For the text-containing cell, return its midpoint in [x, y] coordinate format. 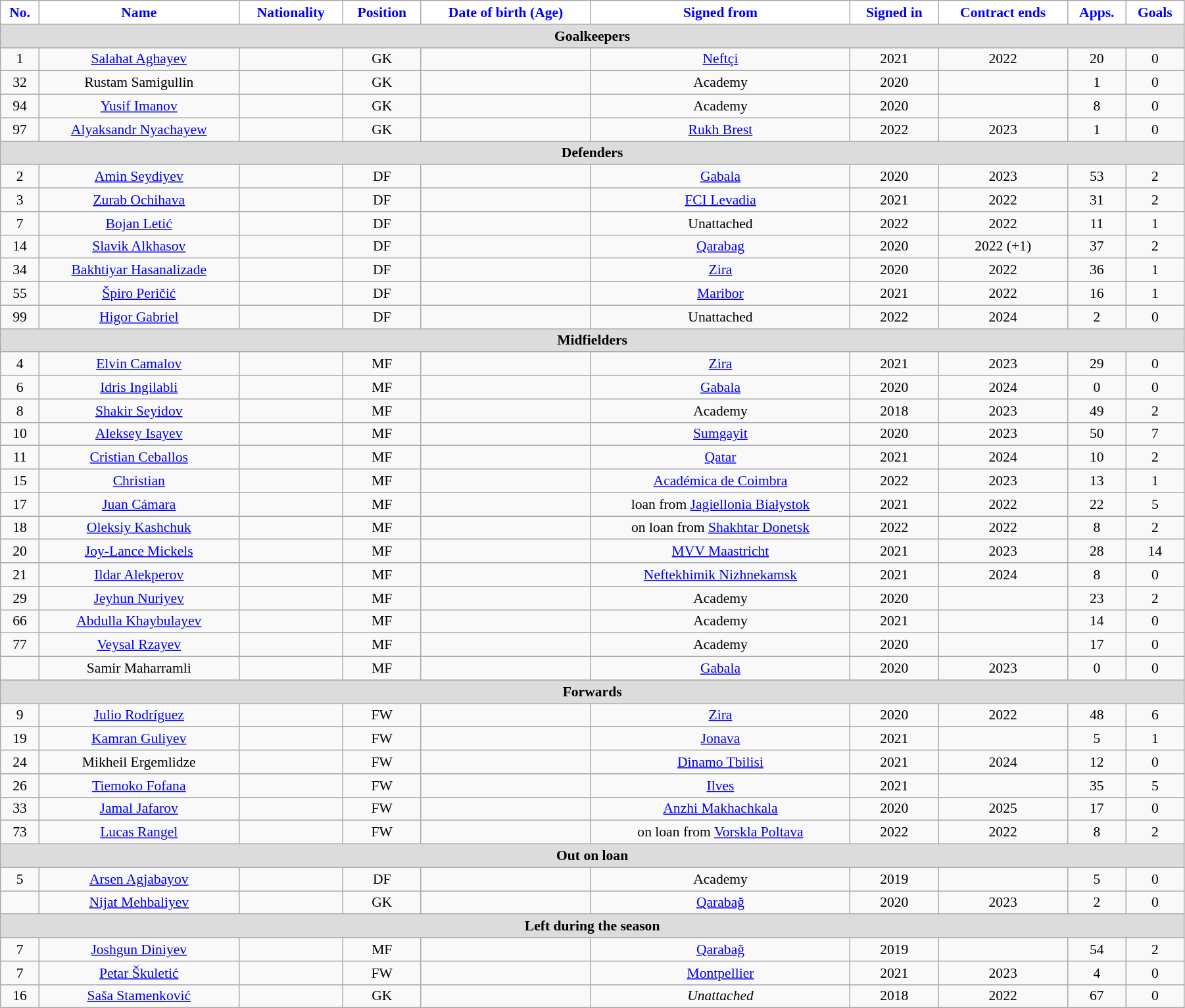
FCI Levadia [720, 200]
12 [1097, 762]
21 [20, 575]
2025 [1003, 809]
Arsen Agjabayov [139, 879]
Juan Cámara [139, 504]
Rustam Samigullin [139, 83]
48 [1097, 715]
Ildar Alekperov [139, 575]
97 [20, 130]
Shakir Seyidov [139, 411]
Saša Stamenković [139, 996]
Aleksey Isayev [139, 434]
32 [20, 83]
Jamal Jafarov [139, 809]
28 [1097, 552]
34 [20, 270]
Midfielders [592, 341]
on loan from Shakhtar Donetsk [720, 528]
on loan from Vorskla Poltava [720, 832]
49 [1097, 411]
Rukh Brest [720, 130]
Signed from [720, 12]
Left during the season [592, 926]
Christian [139, 481]
Académica de Coimbra [720, 481]
9 [20, 715]
13 [1097, 481]
Date of birth (Age) [506, 12]
Position [382, 12]
MVV Maastricht [720, 552]
Veysal Rzayev [139, 645]
Nijat Mehbaliyev [139, 903]
Zurab Ochihava [139, 200]
22 [1097, 504]
Bojan Letić [139, 224]
Julio Rodríguez [139, 715]
19 [20, 739]
Samir Maharramli [139, 669]
55 [20, 294]
Jeyhun Nuriyev [139, 598]
Idris Ingilabli [139, 387]
Bakhtiyar Hasanalizade [139, 270]
Sumgayit [720, 434]
Oleksiy Kashchuk [139, 528]
Joshgun Diniyev [139, 949]
Neftçi [720, 59]
24 [20, 762]
Kamran Guliyev [139, 739]
Petar Škuletić [139, 973]
Defenders [592, 153]
Tiemoko Fofana [139, 786]
Goals [1155, 12]
loan from Jagiellonia Białystok [720, 504]
37 [1097, 247]
Name [139, 12]
36 [1097, 270]
15 [20, 481]
Out on loan [592, 856]
99 [20, 317]
Anzhi Makhachkala [720, 809]
94 [20, 107]
Forwards [592, 692]
Joy-Lance Mickels [139, 552]
18 [20, 528]
Alyaksandr Nyachayew [139, 130]
53 [1097, 177]
77 [20, 645]
66 [20, 621]
Cristian Ceballos [139, 458]
Montpellier [720, 973]
Qatar [720, 458]
3 [20, 200]
Abdulla Khaybulayev [139, 621]
Contract ends [1003, 12]
Apps. [1097, 12]
31 [1097, 200]
Qarabag [720, 247]
Higor Gabriel [139, 317]
73 [20, 832]
23 [1097, 598]
33 [20, 809]
Maribor [720, 294]
Neftekhimik Nizhnekamsk [720, 575]
Nationality [291, 12]
Lucas Rangel [139, 832]
50 [1097, 434]
Mikheil Ergemlidze [139, 762]
54 [1097, 949]
Salahat Aghayev [139, 59]
Elvin Camalov [139, 364]
Slavik Alkhasov [139, 247]
Yusif Imanov [139, 107]
35 [1097, 786]
67 [1097, 996]
No. [20, 12]
Goalkeepers [592, 36]
Ilves [720, 786]
Dinamo Tbilisi [720, 762]
Jonava [720, 739]
Signed in [894, 12]
26 [20, 786]
Amin Seydiyev [139, 177]
Špiro Peričić [139, 294]
2022 (+1) [1003, 247]
